Pinpoint the cell where the given text exists, returning its (x, y) midpoint coordinate. 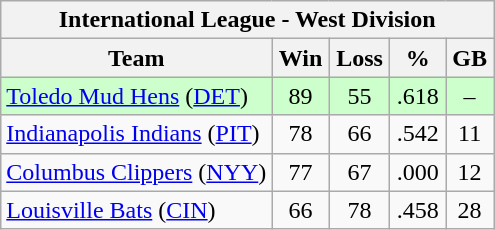
.000 (418, 172)
Team (136, 58)
Indianapolis Indians (PIT) (136, 134)
% (418, 58)
77 (300, 172)
28 (470, 210)
Loss (360, 58)
.542 (418, 134)
55 (360, 96)
Louisville Bats (CIN) (136, 210)
.618 (418, 96)
– (470, 96)
International League - West Division (248, 20)
Toledo Mud Hens (DET) (136, 96)
GB (470, 58)
11 (470, 134)
Columbus Clippers (NYY) (136, 172)
12 (470, 172)
89 (300, 96)
Win (300, 58)
.458 (418, 210)
67 (360, 172)
